Locate the cell with the specified text and output its [X, Y] center coordinate. 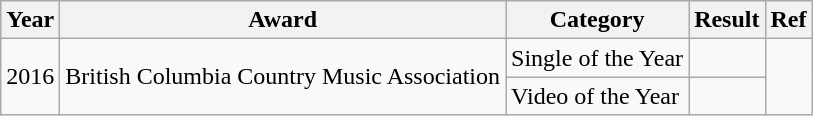
Ref [788, 20]
Year [30, 20]
Category [598, 20]
Result [727, 20]
Single of the Year [598, 58]
Award [283, 20]
Video of the Year [598, 96]
British Columbia Country Music Association [283, 77]
2016 [30, 77]
